Pinpoint the cell where the given text exists, returning its (X, Y) midpoint coordinate. 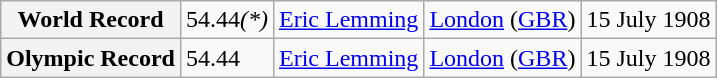
54.44 (226, 58)
World Record (91, 20)
Olympic Record (91, 58)
54.44(*) (226, 20)
